Find where the given text appears and provide that cell's center as (X, Y) coordinate. 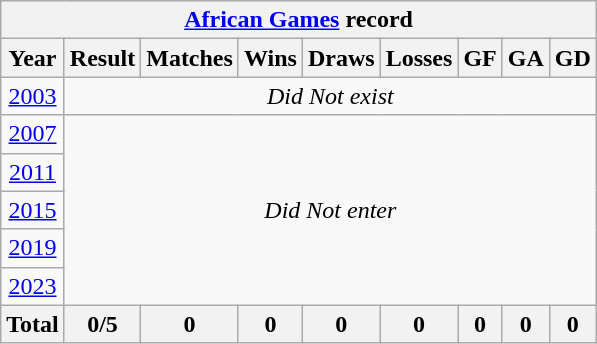
2023 (33, 286)
2007 (33, 134)
Wins (270, 58)
GD (572, 58)
2011 (33, 172)
Year (33, 58)
Did Not exist (330, 96)
2003 (33, 96)
Matches (190, 58)
GF (480, 58)
0/5 (102, 324)
Total (33, 324)
Losses (419, 58)
African Games record (299, 20)
Did Not enter (330, 210)
Draws (341, 58)
2019 (33, 248)
GA (526, 58)
2015 (33, 210)
Result (102, 58)
